Extract the (X, Y) coordinate from the center of the cell holding the provided text.  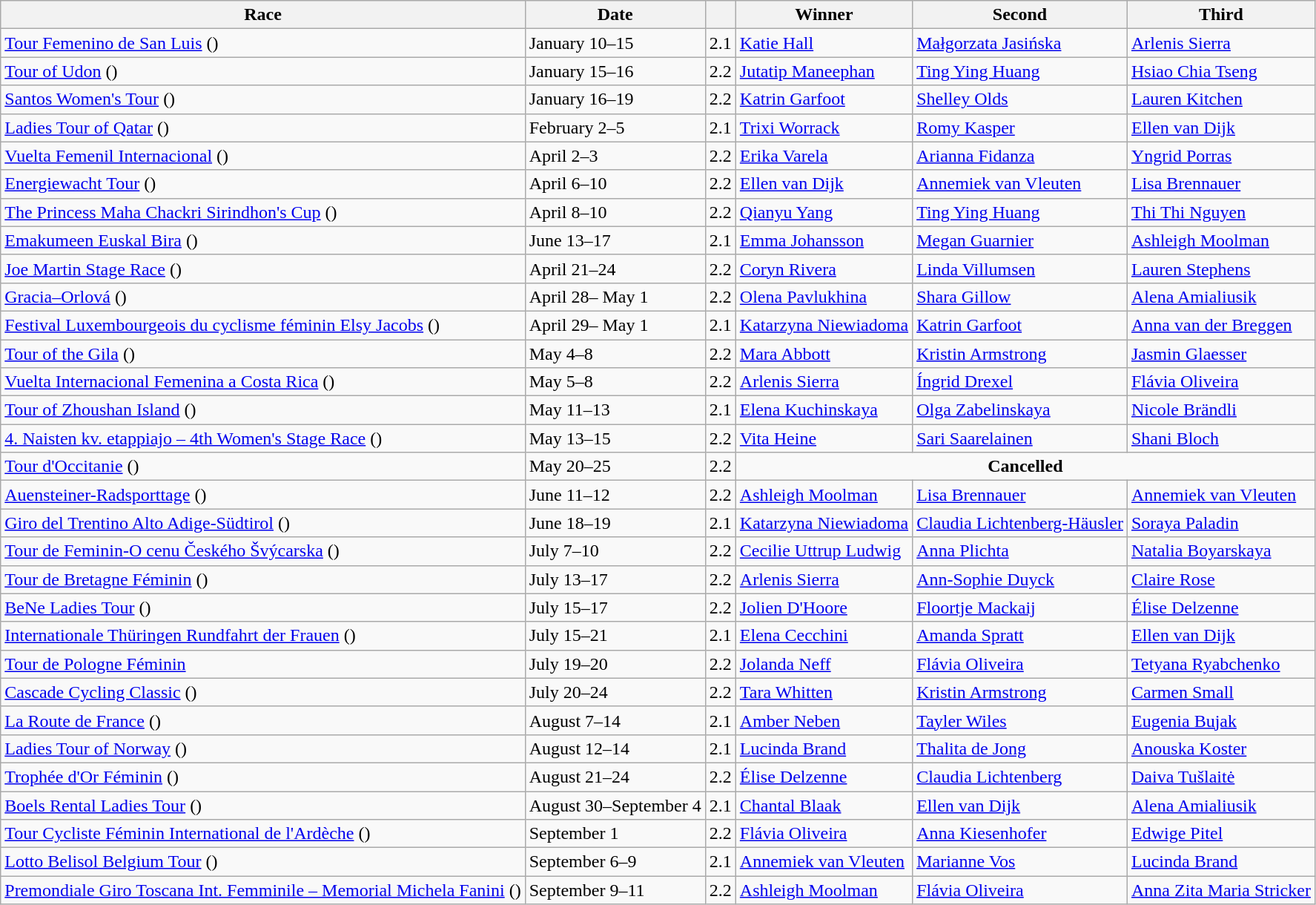
Jolanda Neff (824, 664)
Cancelled (1025, 467)
Tetyana Ryabchenko (1220, 664)
Lauren Stephens (1220, 269)
January 16–19 (615, 99)
Coryn Rivera (824, 269)
Thalita de Jong (1020, 748)
June 11–12 (615, 495)
April 28– May 1 (615, 297)
Carmen Small (1220, 692)
Natalia Boyarskaya (1220, 551)
Energiewacht Tour () (262, 184)
April 21–24 (615, 269)
Erika Varela (824, 156)
Anna van der Breggen (1220, 325)
Tour de Pologne Féminin (262, 664)
4. Naisten kv. etappiajo – 4th Women's Stage Race () (262, 438)
Trixi Worrack (824, 128)
Yngrid Porras (1220, 156)
Soraya Paladin (1220, 523)
Jolien D'Hoore (824, 608)
Anna Zita Maria Stricker (1220, 890)
Mara Abbott (824, 354)
Jutatip Maneephan (824, 71)
Anna Kiesenhofer (1020, 834)
July 15–21 (615, 636)
The Princess Maha Chackri Sirindhon's Cup () (262, 212)
Emakumeen Euskal Bira () (262, 240)
Giro del Trentino Alto Adige-Südtirol () (262, 523)
BeNe Ladies Tour () (262, 608)
Santos Women's Tour () (262, 99)
Chantal Blaak (824, 805)
Premondiale Giro Toscana Int. Femminile – Memorial Michela Fanini () (262, 890)
Sari Saarelainen (1020, 438)
Linda Villumsen (1020, 269)
Claudia Lichtenberg (1020, 777)
Anouska Koster (1220, 748)
August 30–September 4 (615, 805)
February 2–5 (615, 128)
September 1 (615, 834)
Anna Plichta (1020, 551)
Vita Heine (824, 438)
August 7–14 (615, 720)
Elena Cecchini (824, 636)
Vuelta Femenil Internacional () (262, 156)
Tayler Wiles (1020, 720)
Tour de Bretagne Féminin () (262, 579)
May 4–8 (615, 354)
Winner (824, 15)
Amber Neben (824, 720)
Amanda Spratt (1020, 636)
August 21–24 (615, 777)
Festival Luxembourgeois du cyclisme féminin Elsy Jacobs () (262, 325)
Tour d'Occitanie () (262, 467)
Hsiao Chia Tseng (1220, 71)
Tour of Zhoushan Island () (262, 410)
Auensteiner-Radsporttage () (262, 495)
May 20–25 (615, 467)
Romy Kasper (1020, 128)
Emma Johansson (824, 240)
Nicole Brändli (1220, 410)
Olena Pavlukhina (824, 297)
Cascade Cycling Classic () (262, 692)
September 9–11 (615, 890)
Tour of the Gila () (262, 354)
Tour de Feminin-O cenu Českého Švýcarska () (262, 551)
Cecilie Uttrup Ludwig (824, 551)
Megan Guarnier (1020, 240)
Shani Bloch (1220, 438)
Katie Hall (824, 43)
Thi Thi Nguyen (1220, 212)
May 13–15 (615, 438)
April 6–10 (615, 184)
August 12–14 (615, 748)
May 5–8 (615, 382)
Qianyu Yang (824, 212)
Tara Whitten (824, 692)
Date (615, 15)
Elena Kuchinskaya (824, 410)
Ladies Tour of Norway () (262, 748)
Claire Rose (1220, 579)
Boels Rental Ladies Tour () (262, 805)
Ladies Tour of Qatar () (262, 128)
Tour Femenino de San Luis () (262, 43)
Joe Martin Stage Race () (262, 269)
Third (1220, 15)
Olga Zabelinskaya (1020, 410)
Arianna Fidanza (1020, 156)
Trophée d'Or Féminin () (262, 777)
July 15–17 (615, 608)
Race (262, 15)
January 10–15 (615, 43)
Edwige Pitel (1220, 834)
Shelley Olds (1020, 99)
Claudia Lichtenberg-Häusler (1020, 523)
January 15–16 (615, 71)
Daiva Tušlaitė (1220, 777)
June 18–19 (615, 523)
July 20–24 (615, 692)
Vuelta Internacional Femenina a Costa Rica () (262, 382)
Floortje Mackaij (1020, 608)
Gracia–Orlová () (262, 297)
Małgorzata Jasińska (1020, 43)
April 2–3 (615, 156)
Ann-Sophie Duyck (1020, 579)
Internationale Thüringen Rundfahrt der Frauen () (262, 636)
Marianne Vos (1020, 862)
April 8–10 (615, 212)
Jasmin Glaesser (1220, 354)
April 29– May 1 (615, 325)
July 13–17 (615, 579)
July 19–20 (615, 664)
Tour Cycliste Féminin International de l'Ardèche () (262, 834)
Shara Gillow (1020, 297)
July 7–10 (615, 551)
September 6–9 (615, 862)
Íngrid Drexel (1020, 382)
La Route de France () (262, 720)
May 11–13 (615, 410)
June 13–17 (615, 240)
Lotto Belisol Belgium Tour () (262, 862)
Tour of Udon () (262, 71)
Second (1020, 15)
Lauren Kitchen (1220, 99)
Eugenia Bujak (1220, 720)
